Search for the cell housing the specified text and yield its [x, y] center coordinate. 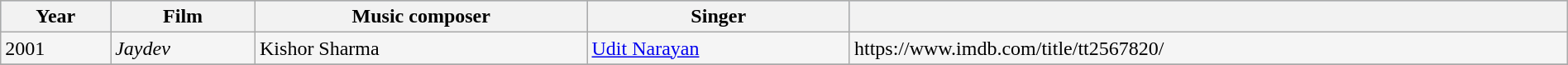
2001 [56, 48]
Year [56, 17]
Udit Narayan [718, 48]
Film [184, 17]
Singer [718, 17]
Jaydev [184, 48]
Kishor Sharma [422, 48]
https://www.imdb.com/title/tt2567820/ [1208, 48]
Music composer [422, 17]
